From the cell containing the given text, extract its center point as (X, Y) coordinate. 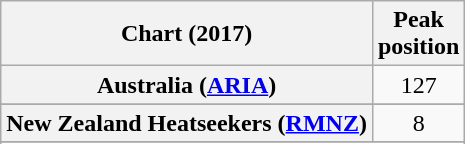
Peakposition (418, 34)
8 (418, 123)
Chart (2017) (187, 34)
127 (418, 85)
Australia (ARIA) (187, 85)
New Zealand Heatseekers (RMNZ) (187, 123)
